Scan for the cell matching the given text and deliver its [X, Y] coordinate at center. 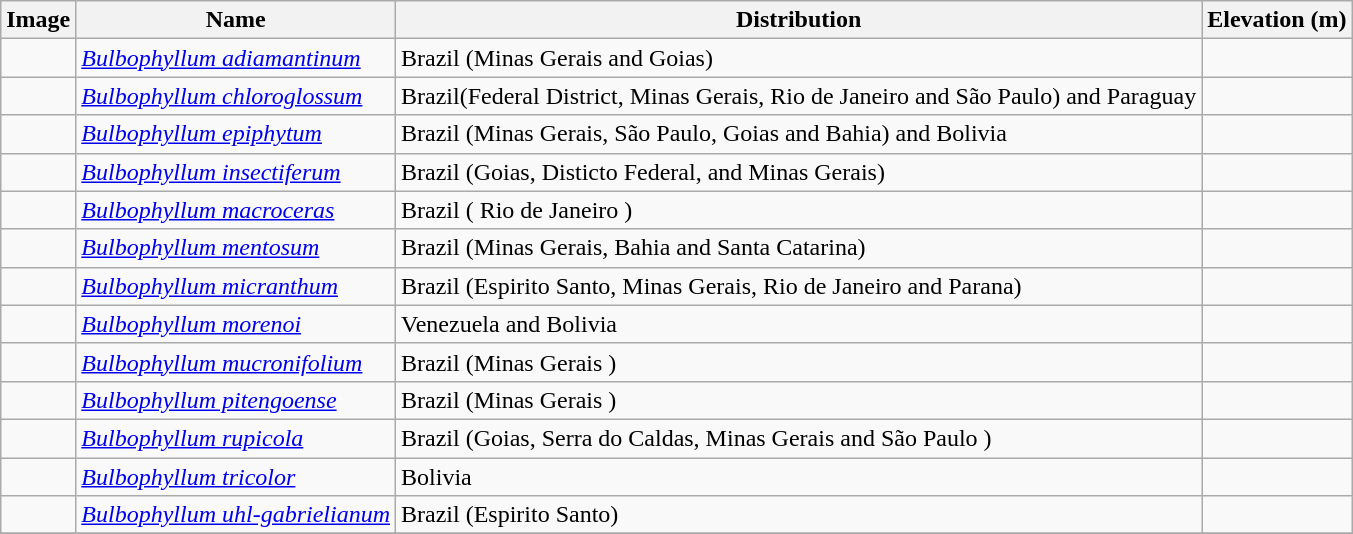
Bulbophyllum rupicola [236, 438]
Brazil (Espirito Santo) [799, 515]
Bulbophyllum pitengoense [236, 400]
Brazil ( Rio de Janeiro ) [799, 210]
Brazil (Minas Gerais, Bahia and Santa Catarina) [799, 248]
Brazil (Goias, Serra do Caldas, Minas Gerais and São Paulo ) [799, 438]
Brazil (Minas Gerais and Goias) [799, 58]
Bulbophyllum uhl-gabrielianum [236, 515]
Venezuela and Bolivia [799, 324]
Image [38, 20]
Bulbophyllum mucronifolium [236, 362]
Bulbophyllum adiamantinum [236, 58]
Brazil (Minas Gerais, São Paulo, Goias and Bahia) and Bolivia [799, 134]
Bulbophyllum macroceras [236, 210]
Name [236, 20]
Distribution [799, 20]
Elevation (m) [1277, 20]
Bulbophyllum mentosum [236, 248]
Bolivia [799, 477]
Brazil(Federal District, Minas Gerais, Rio de Janeiro and São Paulo) and Paraguay [799, 96]
Bulbophyllum epiphytum [236, 134]
Bulbophyllum morenoi [236, 324]
Bulbophyllum micranthum [236, 286]
Brazil (Espirito Santo, Minas Gerais, Rio de Janeiro and Parana) [799, 286]
Bulbophyllum insectiferum [236, 172]
Brazil (Goias, Disticto Federal, and Minas Gerais) [799, 172]
Bulbophyllum chloroglossum [236, 96]
Bulbophyllum tricolor [236, 477]
